Scan for the cell matching the given text and deliver its (X, Y) coordinate at center. 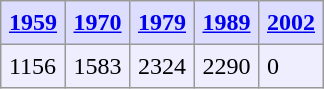
1959 (33, 23)
1156 (33, 66)
1583 (97, 66)
1970 (97, 23)
2324 (162, 66)
2002 (291, 23)
2290 (226, 66)
1979 (162, 23)
0 (291, 66)
1989 (226, 23)
